Pinpoint the cell where the given text exists, returning its [X, Y] midpoint coordinate. 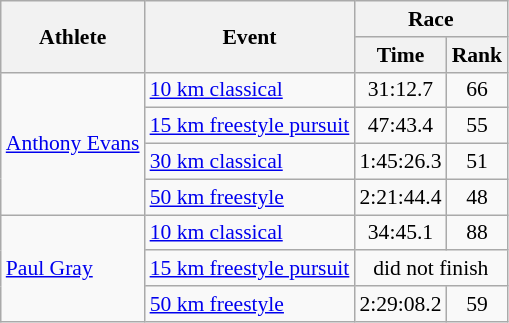
59 [478, 304]
Anthony Evans [73, 143]
did not finish [430, 269]
51 [478, 162]
48 [478, 197]
88 [478, 233]
Paul Gray [73, 268]
55 [478, 126]
Rank [478, 55]
Event [250, 36]
2:29:08.2 [400, 304]
Athlete [73, 36]
30 km classical [250, 162]
2:21:44.4 [400, 197]
34:45.1 [400, 233]
66 [478, 90]
31:12.7 [400, 90]
Race [430, 19]
Time [400, 55]
1:45:26.3 [400, 162]
47:43.4 [400, 126]
